Capture the cell that displays the provided text and extract its (X, Y) central coordinate. 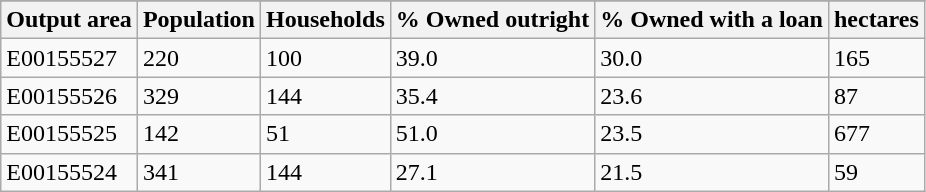
51 (325, 134)
35.4 (492, 96)
220 (198, 58)
% Owned with a loan (712, 20)
23.5 (712, 134)
341 (198, 172)
E00155526 (70, 96)
30.0 (712, 58)
E00155527 (70, 58)
23.6 (712, 96)
87 (876, 96)
165 (876, 58)
39.0 (492, 58)
142 (198, 134)
Output area (70, 20)
E00155525 (70, 134)
100 (325, 58)
Households (325, 20)
677 (876, 134)
59 (876, 172)
Population (198, 20)
27.1 (492, 172)
hectares (876, 20)
329 (198, 96)
E00155524 (70, 172)
% Owned outright (492, 20)
51.0 (492, 134)
21.5 (712, 172)
